Detect which cell encompasses the target text, then output its [x, y] center coordinate. 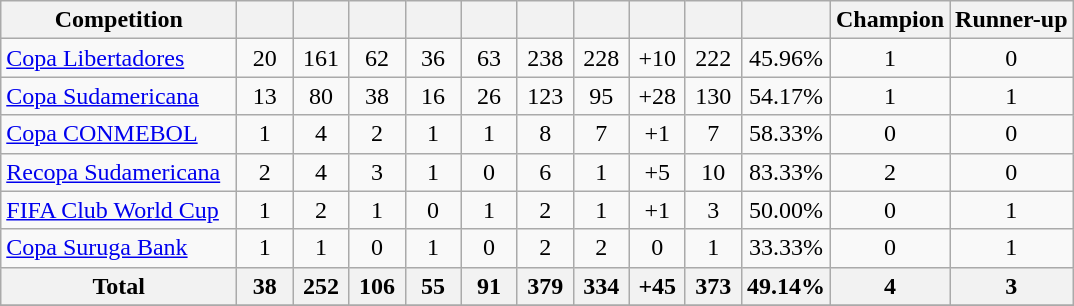
130 [713, 96]
55 [433, 286]
FIFA Club World Cup [119, 210]
63 [489, 58]
10 [713, 172]
106 [377, 286]
36 [433, 58]
Copa CONMEBOL [119, 134]
26 [489, 96]
49.14% [786, 286]
91 [489, 286]
Copa Suruga Bank [119, 248]
252 [321, 286]
8 [545, 134]
45.96% [786, 58]
Competition [119, 20]
95 [601, 96]
373 [713, 286]
228 [601, 58]
123 [545, 96]
238 [545, 58]
+10 [657, 58]
161 [321, 58]
Runner-up [1012, 20]
Recopa Sudamericana [119, 172]
334 [601, 286]
33.33% [786, 248]
+5 [657, 172]
Champion [890, 20]
Total [119, 286]
50.00% [786, 210]
Copa Sudamericana [119, 96]
379 [545, 286]
80 [321, 96]
62 [377, 58]
20 [265, 58]
+45 [657, 286]
58.33% [786, 134]
Copa Libertadores [119, 58]
54.17% [786, 96]
6 [545, 172]
83.33% [786, 172]
+28 [657, 96]
16 [433, 96]
222 [713, 58]
13 [265, 96]
